Locate the cell with the specified text and output its [x, y] center coordinate. 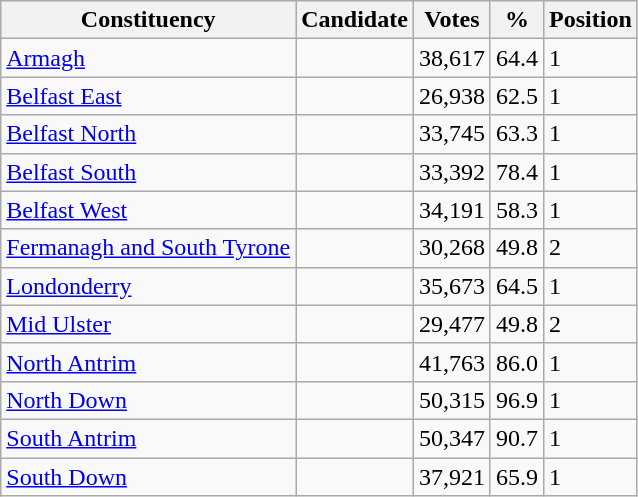
North Down [148, 400]
38,617 [452, 58]
58.3 [516, 210]
37,921 [452, 477]
Position [591, 20]
29,477 [452, 324]
34,191 [452, 210]
33,745 [452, 134]
50,315 [452, 400]
Mid Ulster [148, 324]
Londonderry [148, 286]
Fermanagh and South Tyrone [148, 248]
90.7 [516, 438]
Belfast West [148, 210]
Belfast East [148, 96]
Votes [452, 20]
South Down [148, 477]
50,347 [452, 438]
South Antrim [148, 438]
30,268 [452, 248]
64.5 [516, 286]
78.4 [516, 172]
North Antrim [148, 362]
Constituency [148, 20]
65.9 [516, 477]
26,938 [452, 96]
Belfast South [148, 172]
Belfast North [148, 134]
41,763 [452, 362]
63.3 [516, 134]
33,392 [452, 172]
Candidate [355, 20]
Armagh [148, 58]
96.9 [516, 400]
% [516, 20]
64.4 [516, 58]
35,673 [452, 286]
62.5 [516, 96]
86.0 [516, 362]
